Output the (X, Y) coordinate of the center of the cell containing the given text.  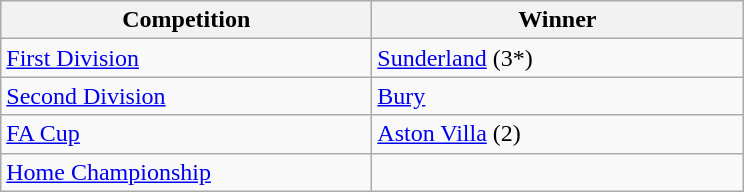
Aston Villa (2) (558, 134)
Second Division (186, 96)
Sunderland (3*) (558, 58)
Winner (558, 20)
Home Championship (186, 172)
First Division (186, 58)
FA Cup (186, 134)
Competition (186, 20)
Bury (558, 96)
